Capture the cell that displays the provided text and extract its [x, y] central coordinate. 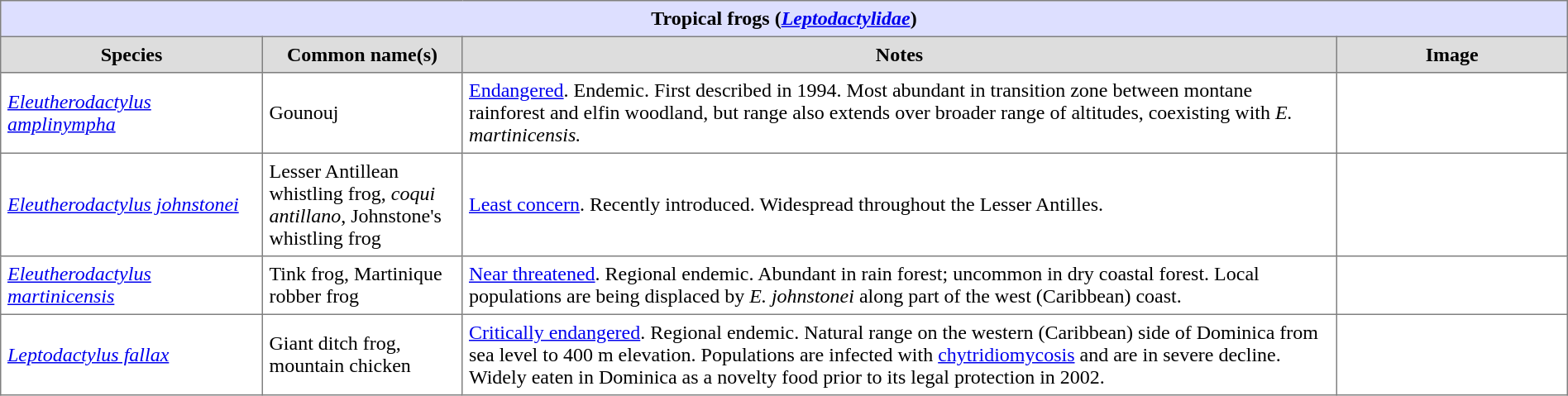
Tropical frogs (Leptodactylidae) [784, 19]
Leptodactylus fallax [131, 355]
Notes [900, 55]
Eleutherodactylus martinicensis [131, 285]
Common name(s) [362, 55]
Giant ditch frog, mountain chicken [362, 355]
Eleutherodactylus amplinympha [131, 113]
Gounouj [362, 113]
Tink frog, Martinique robber frog [362, 285]
Least concern. Recently introduced. Widespread throughout the Lesser Antilles. [900, 204]
Lesser Antillean whistling frog, coqui antillano, Johnstone's whistling frog [362, 204]
Species [131, 55]
Image [1452, 55]
Eleutherodactylus johnstonei [131, 204]
